From the cell containing the given text, extract its center point as [X, Y] coordinate. 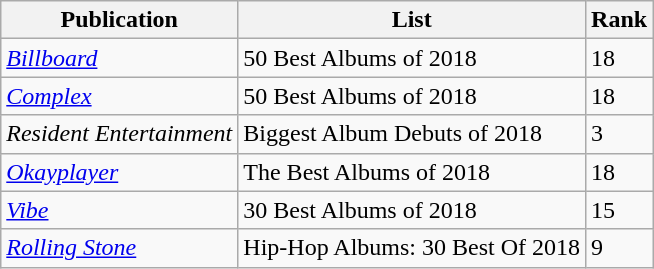
Complex [120, 96]
Rolling Stone [120, 248]
3 [620, 134]
Hip-Hop Albums: 30 Best Of 2018 [412, 248]
Publication [120, 20]
Rank [620, 20]
List [412, 20]
The Best Albums of 2018 [412, 172]
9 [620, 248]
Resident Entertainment [120, 134]
Okayplayer [120, 172]
Vibe [120, 210]
15 [620, 210]
30 Best Albums of 2018 [412, 210]
Biggest Album Debuts of 2018 [412, 134]
Billboard [120, 58]
